Search for the cell housing the specified text and yield its [x, y] center coordinate. 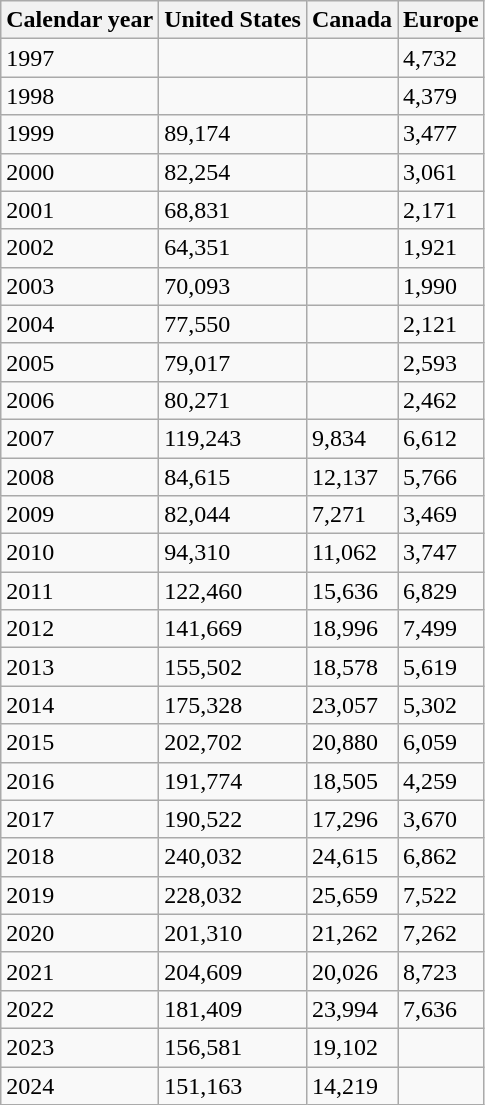
18,578 [352, 667]
3,670 [442, 819]
Europe [442, 20]
2009 [80, 515]
2008 [80, 477]
1997 [80, 58]
2,171 [442, 210]
20,026 [352, 971]
6,612 [442, 438]
23,994 [352, 1009]
2,121 [442, 324]
2005 [80, 362]
89,174 [233, 134]
1999 [80, 134]
7,262 [442, 933]
3,061 [442, 172]
175,328 [233, 705]
2015 [80, 743]
2012 [80, 629]
2023 [80, 1047]
18,996 [352, 629]
155,502 [233, 667]
2000 [80, 172]
82,254 [233, 172]
5,766 [442, 477]
94,310 [233, 553]
7,271 [352, 515]
190,522 [233, 819]
240,032 [233, 857]
1,921 [442, 248]
9,834 [352, 438]
Canada [352, 20]
191,774 [233, 781]
2018 [80, 857]
1998 [80, 96]
2010 [80, 553]
2020 [80, 933]
7,522 [442, 895]
17,296 [352, 819]
68,831 [233, 210]
77,550 [233, 324]
4,732 [442, 58]
6,059 [442, 743]
64,351 [233, 248]
1,990 [442, 286]
82,044 [233, 515]
15,636 [352, 591]
2021 [80, 971]
2007 [80, 438]
2003 [80, 286]
2002 [80, 248]
2017 [80, 819]
12,137 [352, 477]
20,880 [352, 743]
2022 [80, 1009]
84,615 [233, 477]
2024 [80, 1085]
United States [233, 20]
11,062 [352, 553]
181,409 [233, 1009]
2011 [80, 591]
3,747 [442, 553]
2019 [80, 895]
3,477 [442, 134]
3,469 [442, 515]
80,271 [233, 400]
141,669 [233, 629]
151,163 [233, 1085]
202,702 [233, 743]
2014 [80, 705]
2013 [80, 667]
14,219 [352, 1085]
70,093 [233, 286]
7,499 [442, 629]
23,057 [352, 705]
18,505 [352, 781]
6,829 [442, 591]
2001 [80, 210]
2,593 [442, 362]
201,310 [233, 933]
21,262 [352, 933]
5,302 [442, 705]
2,462 [442, 400]
6,862 [442, 857]
25,659 [352, 895]
4,379 [442, 96]
122,460 [233, 591]
7,636 [442, 1009]
119,243 [233, 438]
2016 [80, 781]
24,615 [352, 857]
8,723 [442, 971]
5,619 [442, 667]
2006 [80, 400]
79,017 [233, 362]
2004 [80, 324]
228,032 [233, 895]
156,581 [233, 1047]
4,259 [442, 781]
Calendar year [80, 20]
204,609 [233, 971]
19,102 [352, 1047]
